Capture the cell that displays the provided text and extract its (X, Y) central coordinate. 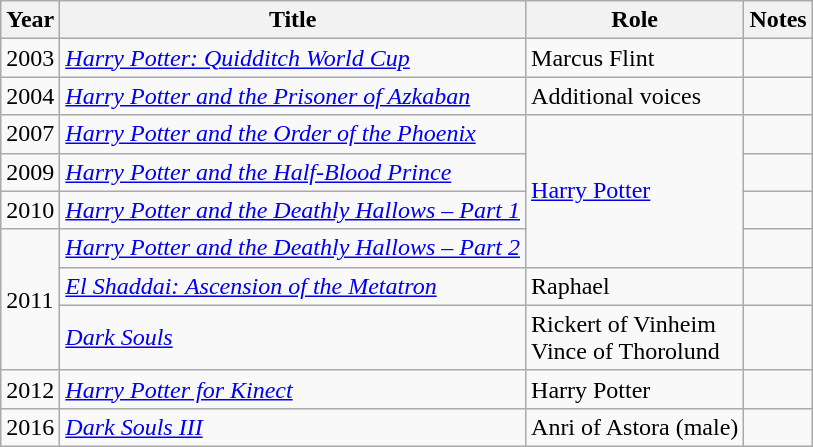
2004 (30, 96)
Harry Potter and the Deathly Hallows – Part 1 (293, 210)
Title (293, 20)
Rickert of VinheimVince of Thorolund (635, 338)
2012 (30, 389)
Dark Souls III (293, 427)
Harry Potter and the Half-Blood Prince (293, 172)
Marcus Flint (635, 58)
2010 (30, 210)
El Shaddai: Ascension of the Metatron (293, 286)
Additional voices (635, 96)
2007 (30, 134)
Anri of Astora (male) (635, 427)
Harry Potter and the Order of the Phoenix (293, 134)
2003 (30, 58)
Harry Potter: Quidditch World Cup (293, 58)
Harry Potter and the Prisoner of Azkaban (293, 96)
Notes (778, 20)
Year (30, 20)
Harry Potter and the Deathly Hallows – Part 2 (293, 248)
Dark Souls (293, 338)
2009 (30, 172)
Harry Potter for Kinect (293, 389)
2011 (30, 300)
Raphael (635, 286)
2016 (30, 427)
Role (635, 20)
